Pinpoint the cell where the given text exists, returning its (X, Y) midpoint coordinate. 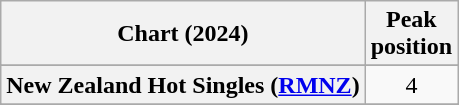
New Zealand Hot Singles (RMNZ) (183, 85)
Chart (2024) (183, 34)
Peakposition (411, 34)
4 (411, 85)
